Return the (X, Y) coordinate for the center point of the cell that contains the specified text.  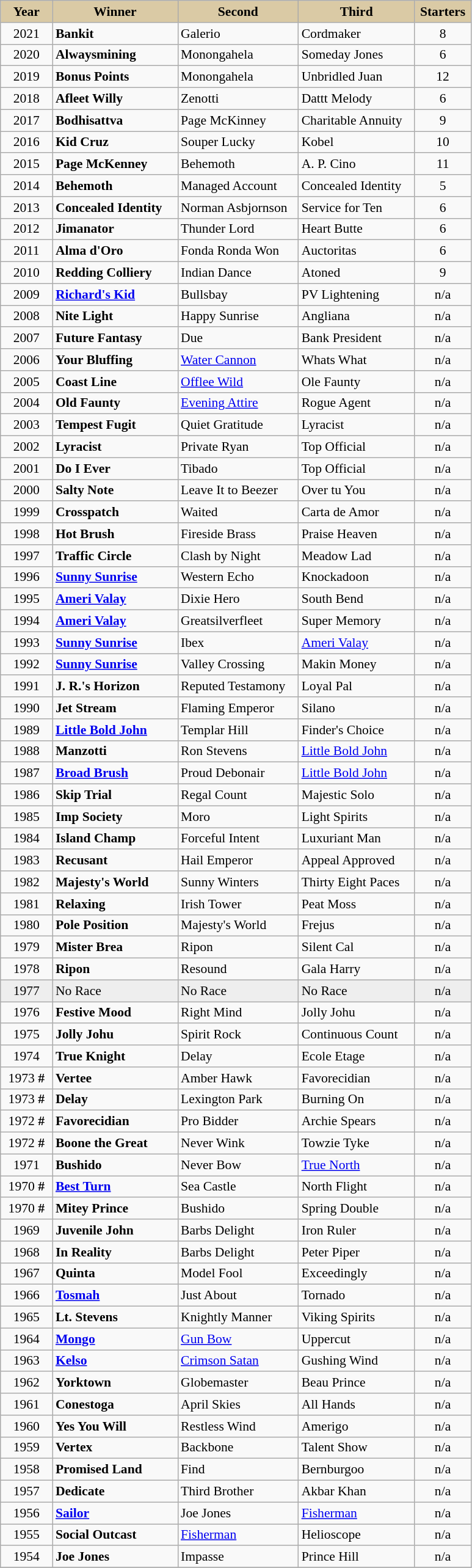
Rogue Agent (357, 403)
J. R.'s Horizon (115, 687)
Viking Spirits (357, 1318)
Sailor (115, 1513)
1975 (27, 1035)
2011 (27, 251)
2006 (27, 360)
A. P. Cino (357, 164)
Over tu You (357, 490)
Coast Line (115, 382)
1954 (27, 1557)
Exceedingly (357, 1274)
Year (27, 12)
1990 (27, 708)
Hail Emperor (238, 861)
Kid Cruz (115, 142)
Private Ryan (238, 447)
Norman Asbjornson (238, 208)
1977 (27, 991)
Page McKenney (115, 164)
Auctoritas (357, 251)
Frejus (357, 925)
1962 (27, 1383)
Tosmah (115, 1296)
Ecole Etage (357, 1056)
1968 (27, 1252)
Mongo (115, 1339)
Cordmaker (357, 34)
Peat Moss (357, 904)
Afleet Willy (115, 99)
All Hands (357, 1404)
Managed Account (238, 186)
Silent Cal (357, 947)
Gushing Wind (357, 1361)
Boone the Great (115, 1143)
Unbridled Juan (357, 77)
Uppercut (357, 1339)
Jet Stream (115, 708)
1992 (27, 665)
5 (443, 186)
Charitable Annuity (357, 120)
Peter Piper (357, 1252)
Mitey Prince (115, 1209)
Zenotti (238, 99)
2013 (27, 208)
Bernburgoo (357, 1470)
Proud Debonair (238, 773)
Quiet Gratitude (238, 425)
Impasse (238, 1557)
1989 (27, 730)
Resound (238, 969)
1957 (27, 1492)
Someday Jones (357, 55)
Valley Crossing (238, 665)
8 (443, 34)
Alwaysmining (115, 55)
Water Cannon (238, 360)
Festive Mood (115, 1013)
Helioscope (357, 1535)
Traffic Circle (115, 556)
Mister Brea (115, 947)
2010 (27, 273)
2003 (27, 425)
Just About (238, 1296)
Silano (357, 708)
Salty Note (115, 490)
Pro Bidder (238, 1121)
Kelso (115, 1361)
Globemaster (238, 1383)
1985 (27, 817)
Juvenile John (115, 1230)
Social Outcast (115, 1535)
Service for Ten (357, 208)
2021 (27, 34)
1966 (27, 1296)
Tornado (357, 1296)
Vertee (115, 1078)
Knightly Manner (238, 1318)
Whats What (357, 360)
Bodhisattva (115, 120)
Finder's Choice (357, 730)
1974 (27, 1056)
1986 (27, 795)
Gun Bow (238, 1339)
Happy Sunrise (238, 316)
1983 (27, 861)
Greatsilverfleet (238, 621)
Bullsbay (238, 294)
2016 (27, 142)
Nite Light (115, 316)
1994 (27, 621)
2000 (27, 490)
Alma d'Oro (115, 251)
10 (443, 142)
Lt. Stevens (115, 1318)
North Flight (357, 1187)
Yorktown (115, 1383)
Skip Trial (115, 795)
Old Faunty (115, 403)
Praise Heaven (357, 534)
2009 (27, 294)
2008 (27, 316)
Find (238, 1470)
1976 (27, 1013)
1987 (27, 773)
1980 (27, 925)
2018 (27, 99)
Burning On (357, 1099)
Ron Stevens (238, 751)
2019 (27, 77)
Jimanator (115, 229)
Gala Harry (357, 969)
Your Bluffing (115, 360)
11 (443, 164)
True Knight (115, 1056)
Crimson Satan (238, 1361)
Archie Spears (357, 1121)
Evening Attire (238, 403)
Due (238, 338)
Beau Prince (357, 1383)
1998 (27, 534)
Recusant (115, 861)
1958 (27, 1470)
Ole Faunty (357, 382)
1959 (27, 1448)
2017 (27, 120)
Light Spirits (357, 817)
2005 (27, 382)
2001 (27, 469)
Conestoga (115, 1404)
Never Bow (238, 1165)
Winner (115, 12)
1978 (27, 969)
Ibex (238, 643)
Tibado (238, 469)
Souper Lucky (238, 142)
Backbone (238, 1448)
1999 (27, 512)
1991 (27, 687)
Spring Double (357, 1209)
1969 (27, 1230)
Bankit (115, 34)
Offlee Wild (238, 382)
True North (357, 1165)
Forceful Intent (238, 839)
Do I Ever (115, 469)
1961 (27, 1404)
2002 (27, 447)
April Skies (238, 1404)
Broad Brush (115, 773)
Tempest Fugit (115, 425)
Pole Position (115, 925)
Spirit Rock (238, 1035)
Redding Colliery (115, 273)
1979 (27, 947)
2020 (27, 55)
1967 (27, 1274)
Hot Brush (115, 534)
Knockadoon (357, 577)
Sea Castle (238, 1187)
Atoned (357, 273)
1956 (27, 1513)
Model Fool (238, 1274)
South Bend (357, 599)
Carta de Amor (357, 512)
Lexington Park (238, 1099)
2012 (27, 229)
1984 (27, 839)
Reputed Testamony (238, 687)
Leave It to Beezer (238, 490)
1960 (27, 1426)
Restless Wind (238, 1426)
Bank President (357, 338)
1988 (27, 751)
Second (238, 12)
1981 (27, 904)
Prince Hill (357, 1557)
Starters (443, 12)
1996 (27, 577)
Best Turn (115, 1187)
Imp Society (115, 817)
1997 (27, 556)
1995 (27, 599)
Galerio (238, 34)
1963 (27, 1361)
Irish Tower (238, 904)
Makin Money (357, 665)
Dedicate (115, 1492)
1965 (27, 1318)
1964 (27, 1339)
Luxuriant Man (357, 839)
Relaxing (115, 904)
Third (357, 12)
Third Brother (238, 1492)
Waited (238, 512)
Clash by Night (238, 556)
PV Lightening (357, 294)
12 (443, 77)
Thunder Lord (238, 229)
Super Memory (357, 621)
Angliana (357, 316)
Page McKinney (238, 120)
Meadow Lad (357, 556)
Moro (238, 817)
Dixie Hero (238, 599)
Western Echo (238, 577)
Towzie Tyke (357, 1143)
Indian Dance (238, 273)
Vertex (115, 1448)
Amerigo (357, 1426)
Bonus Points (115, 77)
Quinta (115, 1274)
Richard's Kid (115, 294)
Right Mind (238, 1013)
Fonda Ronda Won (238, 251)
Never Wink (238, 1143)
2015 (27, 164)
Amber Hawk (238, 1078)
Majestic Solo (357, 795)
Talent Show (357, 1448)
Thirty Eight Paces (357, 882)
Future Fantasy (115, 338)
Fireside Brass (238, 534)
In Reality (115, 1252)
Regal Count (238, 795)
1993 (27, 643)
1955 (27, 1535)
1982 (27, 882)
Sunny Winters (238, 882)
Yes You Will (115, 1426)
Heart Butte (357, 229)
2007 (27, 338)
2004 (27, 403)
Templar Hill (238, 730)
Promised Land (115, 1470)
Crosspatch (115, 512)
Appeal Approved (357, 861)
Dattt Melody (357, 99)
Manzotti (115, 751)
1971 (27, 1165)
Island Champ (115, 839)
2014 (27, 186)
Flaming Emperor (238, 708)
Akbar Khan (357, 1492)
Continuous Count (357, 1035)
Loyal Pal (357, 687)
Iron Ruler (357, 1230)
Kobel (357, 142)
